Capture the cell that displays the provided text and extract its (X, Y) central coordinate. 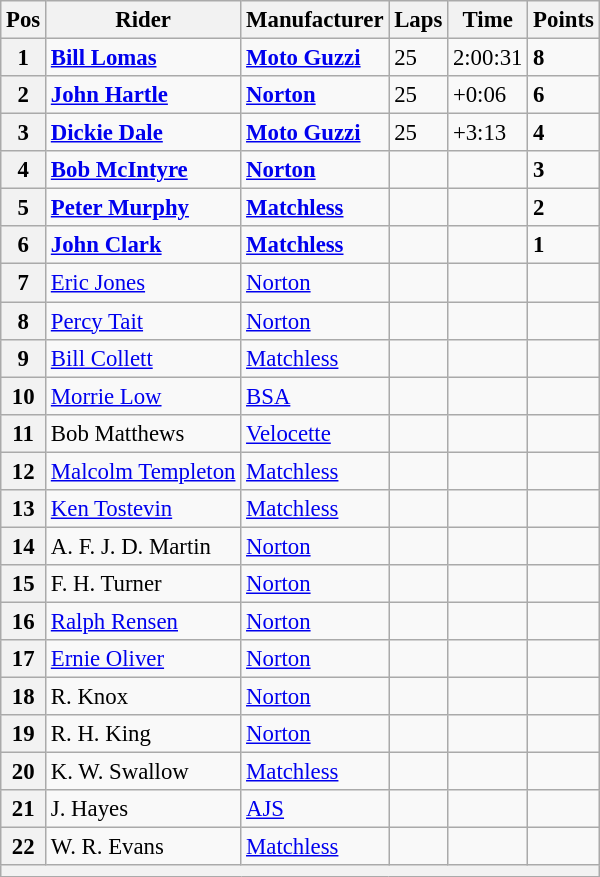
Malcolm Templeton (144, 471)
Laps (418, 20)
13 (24, 509)
21 (24, 809)
10 (24, 396)
9 (24, 358)
16 (24, 621)
Bill Collett (144, 358)
Dickie Dale (144, 133)
5 (24, 208)
Ralph Rensen (144, 621)
John Hartle (144, 95)
15 (24, 584)
7 (24, 283)
Ernie Oliver (144, 659)
Bill Lomas (144, 58)
Percy Tait (144, 321)
Pos (24, 20)
AJS (315, 809)
+0:06 (488, 95)
Time (488, 20)
Bob McIntyre (144, 170)
A. F. J. D. Martin (144, 546)
Velocette (315, 433)
18 (24, 697)
19 (24, 734)
Eric Jones (144, 283)
Bob Matthews (144, 433)
2:00:31 (488, 58)
20 (24, 772)
Ken Tostevin (144, 509)
17 (24, 659)
K. W. Swallow (144, 772)
R. Knox (144, 697)
John Clark (144, 245)
11 (24, 433)
R. H. King (144, 734)
+3:13 (488, 133)
W. R. Evans (144, 847)
Rider (144, 20)
Morrie Low (144, 396)
F. H. Turner (144, 584)
14 (24, 546)
Peter Murphy (144, 208)
22 (24, 847)
BSA (315, 396)
Manufacturer (315, 20)
J. Hayes (144, 809)
Points (564, 20)
12 (24, 471)
